Return (x, y) of the center of cell containing provided text 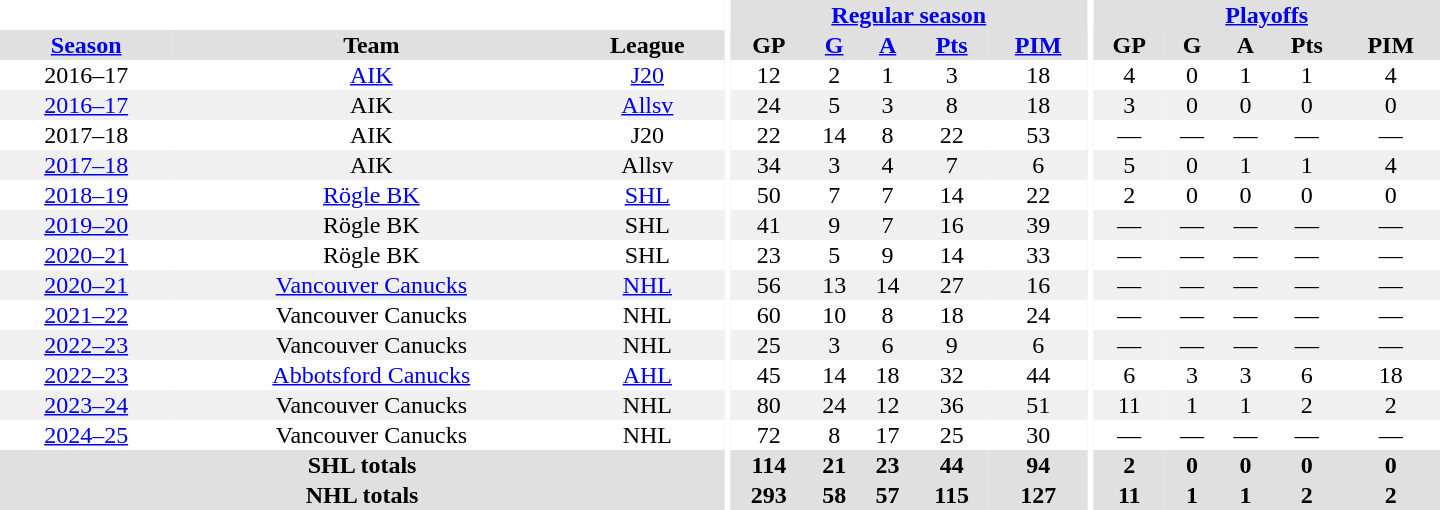
21 (834, 465)
League (647, 45)
293 (768, 495)
Abbotsford Canucks (371, 375)
41 (768, 225)
Season (86, 45)
39 (1038, 225)
32 (952, 375)
AHL (647, 375)
36 (952, 405)
17 (888, 435)
94 (1038, 465)
2023–24 (86, 405)
NHL totals (362, 495)
53 (1038, 135)
57 (888, 495)
Team (371, 45)
30 (1038, 435)
2019–20 (86, 225)
2021–22 (86, 315)
2024–25 (86, 435)
SHL totals (362, 465)
13 (834, 285)
127 (1038, 495)
45 (768, 375)
10 (834, 315)
Playoffs (1266, 15)
33 (1038, 255)
58 (834, 495)
114 (768, 465)
2018–19 (86, 195)
Regular season (908, 15)
115 (952, 495)
50 (768, 195)
56 (768, 285)
80 (768, 405)
51 (1038, 405)
60 (768, 315)
34 (768, 165)
27 (952, 285)
72 (768, 435)
